Return [X, Y] of the center of cell containing provided text 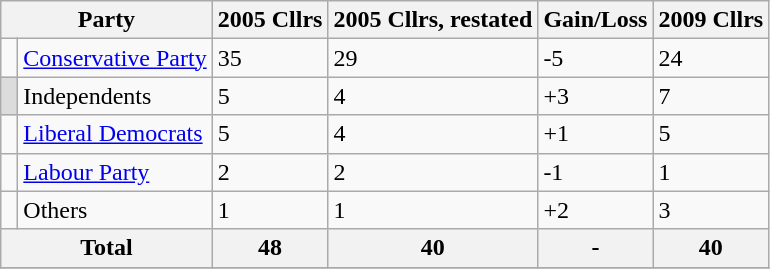
+2 [596, 210]
Gain/Loss [596, 20]
35 [270, 58]
Conservative Party [115, 58]
-5 [596, 58]
3 [711, 210]
7 [711, 96]
2005 Cllrs [270, 20]
-1 [596, 172]
2005 Cllrs, restated [433, 20]
24 [711, 58]
Others [115, 210]
Liberal Democrats [115, 134]
Party [106, 20]
+3 [596, 96]
+1 [596, 134]
Independents [115, 96]
48 [270, 248]
29 [433, 58]
- [596, 248]
2009 Cllrs [711, 20]
Labour Party [115, 172]
Total [106, 248]
